Return the [X, Y] coordinate for the center point of the cell that contains the specified text.  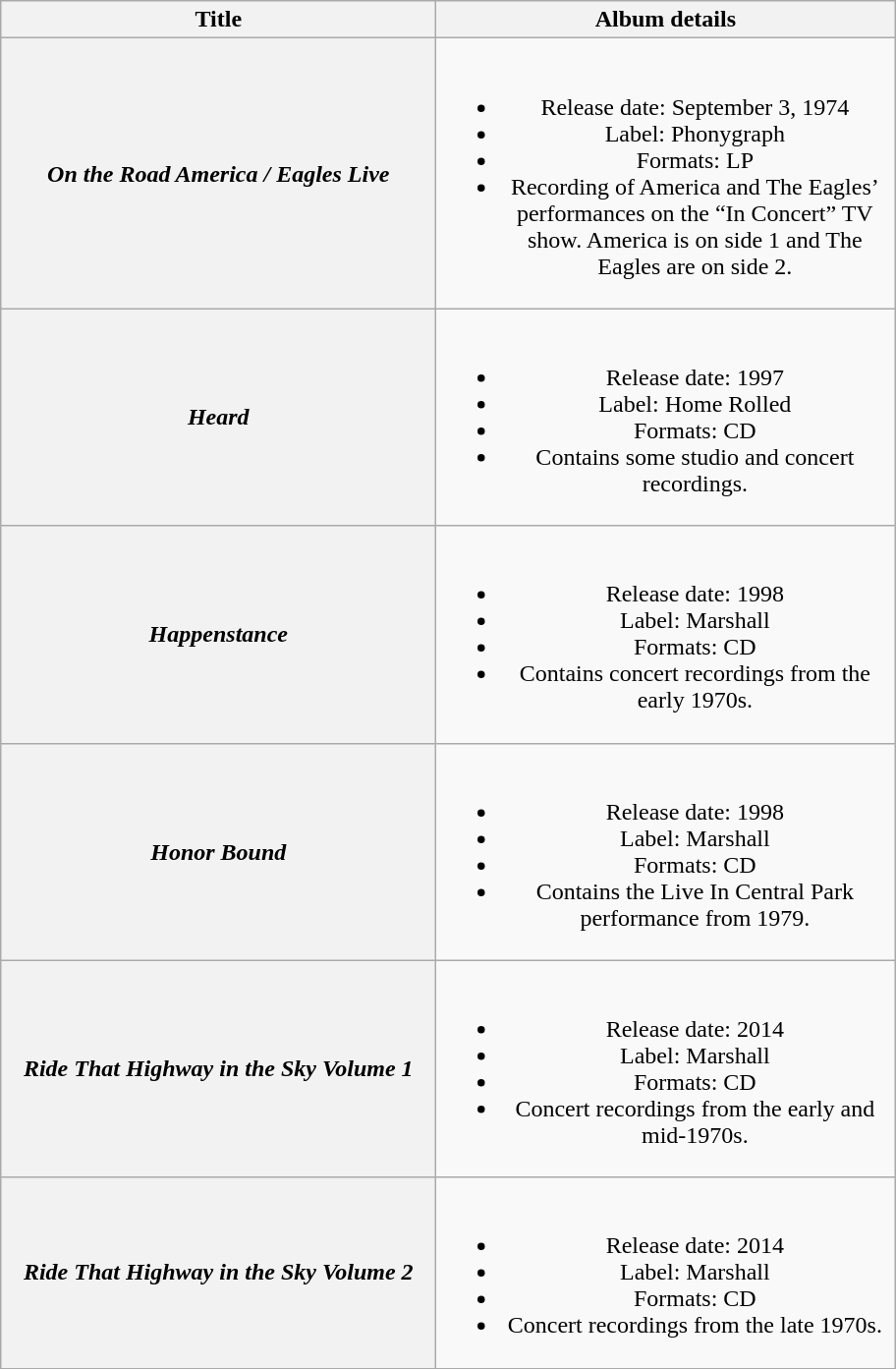
Ride That Highway in the Sky Volume 1 [218, 1069]
Happenstance [218, 635]
Release date: 1998Label: MarshallFormats: CDContains concert recordings from the early 1970s. [666, 635]
Release date: 1998Label: MarshallFormats: CDContains the Live In Central Park performance from 1979. [666, 851]
Honor Bound [218, 851]
Ride That Highway in the Sky Volume 2 [218, 1273]
Title [218, 20]
Release date: 2014Label: MarshallFormats: CDConcert recordings from the early and mid-1970s. [666, 1069]
Album details [666, 20]
Release date: 1997Label: Home RolledFormats: CDContains some studio and concert recordings. [666, 417]
Heard [218, 417]
Release date: 2014Label: MarshallFormats: CDConcert recordings from the late 1970s. [666, 1273]
On the Road America / Eagles Live [218, 173]
